Search for the cell housing the specified text and yield its [x, y] center coordinate. 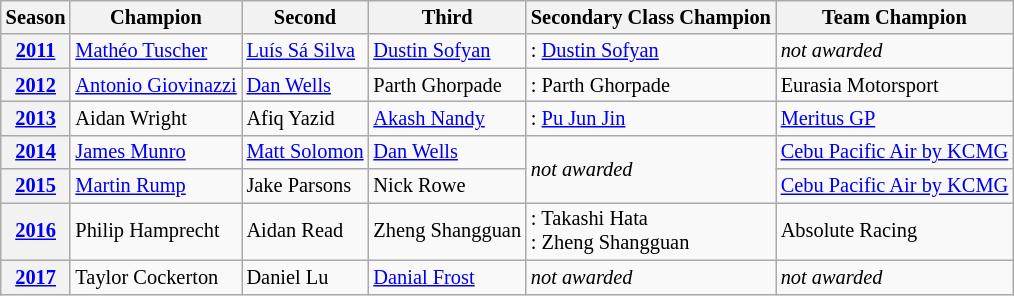
Meritus GP [894, 118]
Third [446, 17]
Eurasia Motorsport [894, 85]
2011 [36, 51]
Mathéo Tuscher [156, 51]
2012 [36, 85]
Afiq Yazid [306, 118]
: Takashi Hata: Zheng Shangguan [651, 231]
Luís Sá Silva [306, 51]
Dustin Sofyan [446, 51]
2013 [36, 118]
Champion [156, 17]
Daniel Lu [306, 277]
Akash Nandy [446, 118]
Aidan Wright [156, 118]
James Munro [156, 152]
Martin Rump [156, 186]
Antonio Giovinazzi [156, 85]
Matt Solomon [306, 152]
Philip Hamprecht [156, 231]
Nick Rowe [446, 186]
: Pu Jun Jin [651, 118]
Jake Parsons [306, 186]
Second [306, 17]
2014 [36, 152]
Secondary Class Champion [651, 17]
Parth Ghorpade [446, 85]
Taylor Cockerton [156, 277]
Zheng Shangguan [446, 231]
: Dustin Sofyan [651, 51]
Aidan Read [306, 231]
Absolute Racing [894, 231]
2015 [36, 186]
2016 [36, 231]
Season [36, 17]
2017 [36, 277]
Team Champion [894, 17]
Danial Frost [446, 277]
: Parth Ghorpade [651, 85]
